Determine the (x, y) coordinate at the center of the cell enclosing the given text.  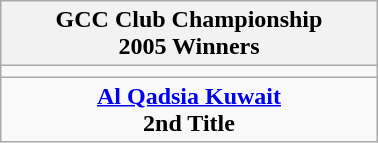
GCC Club Championship 2005 Winners (189, 34)
Al Qadsia Kuwait2nd Title (189, 110)
